Provide the (x, y) coordinate of the cell's center where the given text is located.  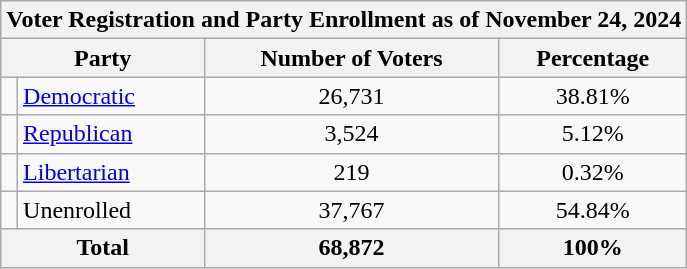
219 (352, 172)
3,524 (352, 134)
Unenrolled (112, 210)
Voter Registration and Party Enrollment as of November 24, 2024 (344, 20)
26,731 (352, 96)
5.12% (592, 134)
37,767 (352, 210)
68,872 (352, 248)
Democratic (112, 96)
Party (103, 58)
Percentage (592, 58)
38.81% (592, 96)
0.32% (592, 172)
Total (103, 248)
100% (592, 248)
Number of Voters (352, 58)
Republican (112, 134)
54.84% (592, 210)
Libertarian (112, 172)
